From the cell containing the given text, extract its center point as (X, Y) coordinate. 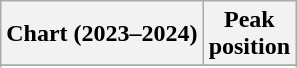
Peakposition (249, 34)
Chart (2023–2024) (102, 34)
